From the cell containing the given text, extract its center point as (x, y) coordinate. 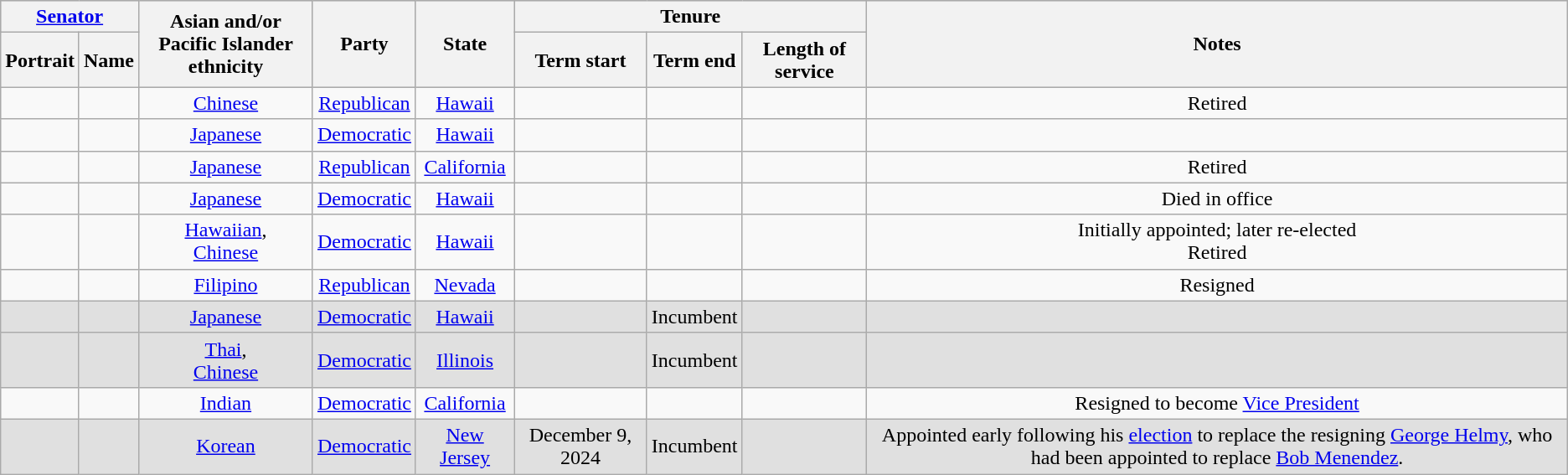
Length of service (804, 60)
Thai,Chinese (225, 360)
Indian (225, 403)
Asian and/orPacific Islander ethnicity (225, 44)
Resigned (1217, 285)
Illinois (464, 360)
December 9, 2024 (581, 446)
Portrait (40, 60)
Party (364, 44)
Tenure (690, 17)
Nevada (464, 285)
New Jersey (464, 446)
Senator (70, 17)
Term end (694, 60)
Hawaiian,Chinese (225, 241)
Korean (225, 446)
Initially appointed; later re-electedRetired (1217, 241)
Chinese (225, 103)
Name (109, 60)
Term start (581, 60)
Appointed early following his election to replace the resigning George Helmy, who had been appointed to replace Bob Menendez. (1217, 446)
Died in office (1217, 199)
State (464, 44)
Filipino (225, 285)
Resigned to become Vice President (1217, 403)
Notes (1217, 44)
